Locate the cell with the specified text and output its (X, Y) center coordinate. 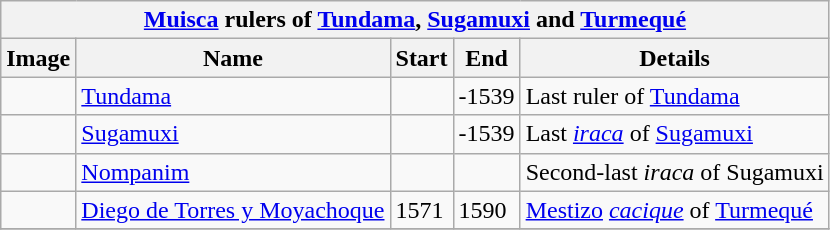
Second-last iraca of Sugamuxi (674, 172)
Nompanim (233, 172)
Tundama (233, 96)
Mestizo cacique of Turmequé (674, 210)
Sugamuxi (233, 134)
Diego de Torres y Moyachoque (233, 210)
Details (674, 58)
1571 (422, 210)
Last iraca of Sugamuxi (674, 134)
1590 (486, 210)
Start (422, 58)
Image (38, 58)
Muisca rulers of Tundama, Sugamuxi and Turmequé (415, 20)
Name (233, 58)
Last ruler of Tundama (674, 96)
End (486, 58)
